Locate the cell with the specified text and output its (X, Y) center coordinate. 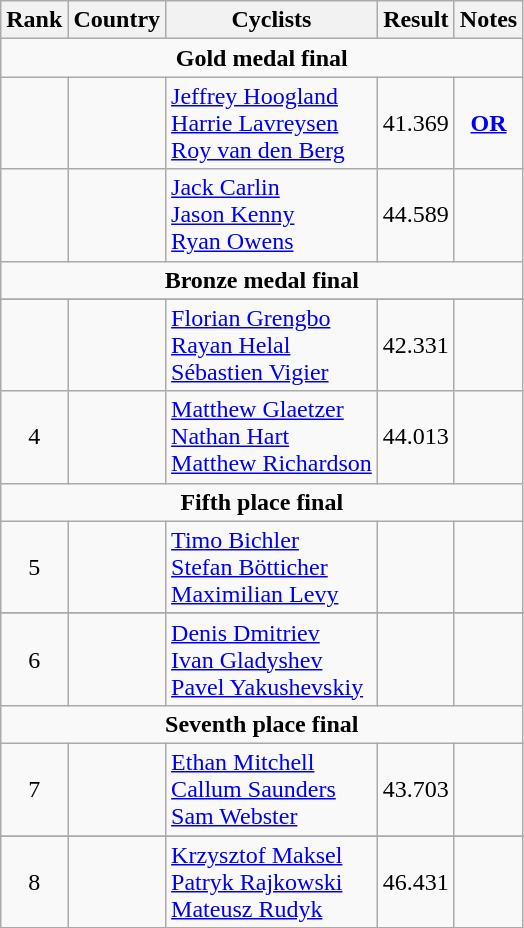
8 (34, 882)
4 (34, 437)
Gold medal final (262, 58)
Ethan MitchellCallum SaundersSam Webster (272, 789)
Result (416, 20)
Florian GrengboRayan HelalSébastien Vigier (272, 345)
41.369 (416, 123)
44.013 (416, 437)
Bronze medal final (262, 280)
Timo BichlerStefan BötticherMaximilian Levy (272, 567)
Denis DmitrievIvan GladyshevPavel Yakushevskiy (272, 659)
Fifth place final (262, 502)
44.589 (416, 215)
6 (34, 659)
Krzysztof MakselPatryk RajkowskiMateusz Rudyk (272, 882)
Rank (34, 20)
Cyclists (272, 20)
7 (34, 789)
46.431 (416, 882)
Country (117, 20)
OR (488, 123)
Seventh place final (262, 724)
Notes (488, 20)
42.331 (416, 345)
Matthew GlaetzerNathan HartMatthew Richardson (272, 437)
43.703 (416, 789)
Jack CarlinJason KennyRyan Owens (272, 215)
5 (34, 567)
Jeffrey HooglandHarrie LavreysenRoy van den Berg (272, 123)
